Return (X, Y) of the center of cell containing provided text 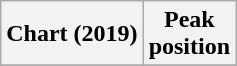
Chart (2019) (72, 34)
Peakposition (189, 34)
